From the cell containing the given text, extract its center point as [x, y] coordinate. 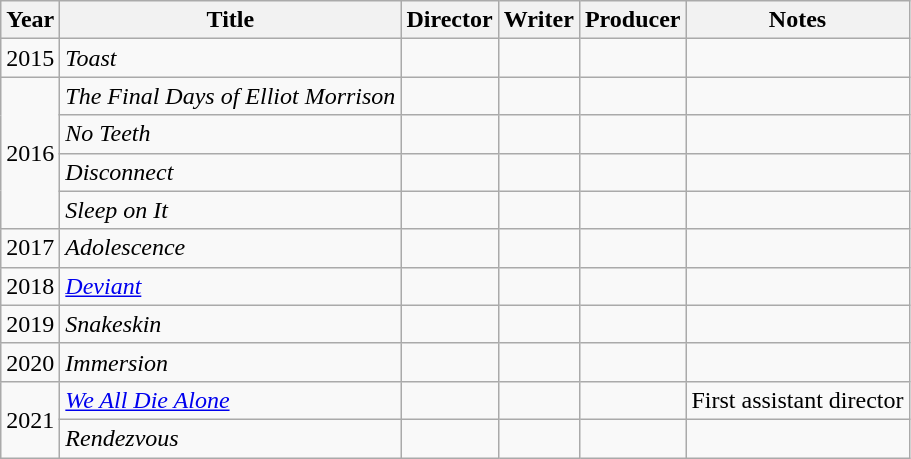
Title [230, 20]
2017 [30, 248]
2021 [30, 419]
Snakeskin [230, 324]
2016 [30, 153]
Director [450, 20]
2020 [30, 362]
Producer [632, 20]
2018 [30, 286]
We All Die Alone [230, 400]
Disconnect [230, 172]
Toast [230, 58]
Deviant [230, 286]
Sleep on It [230, 210]
First assistant director [798, 400]
No Teeth [230, 134]
Year [30, 20]
Rendezvous [230, 438]
Writer [538, 20]
The Final Days of Elliot Morrison [230, 96]
Notes [798, 20]
2019 [30, 324]
2015 [30, 58]
Immersion [230, 362]
Adolescence [230, 248]
